Identify which cell holds the provided text, then report its (X, Y) central coordinate. 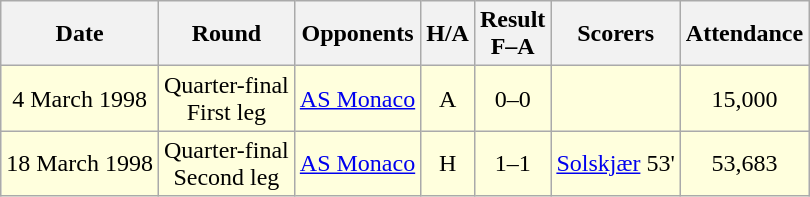
Quarter-finalSecond leg (226, 164)
0–0 (512, 98)
Attendance (744, 34)
1–1 (512, 164)
Quarter-finalFirst leg (226, 98)
ResultF–A (512, 34)
Opponents (357, 34)
18 March 1998 (80, 164)
15,000 (744, 98)
53,683 (744, 164)
Date (80, 34)
H (448, 164)
Scorers (616, 34)
Round (226, 34)
4 March 1998 (80, 98)
A (448, 98)
Solskjær 53' (616, 164)
H/A (448, 34)
